From the cell containing the given text, extract its center point as (x, y) coordinate. 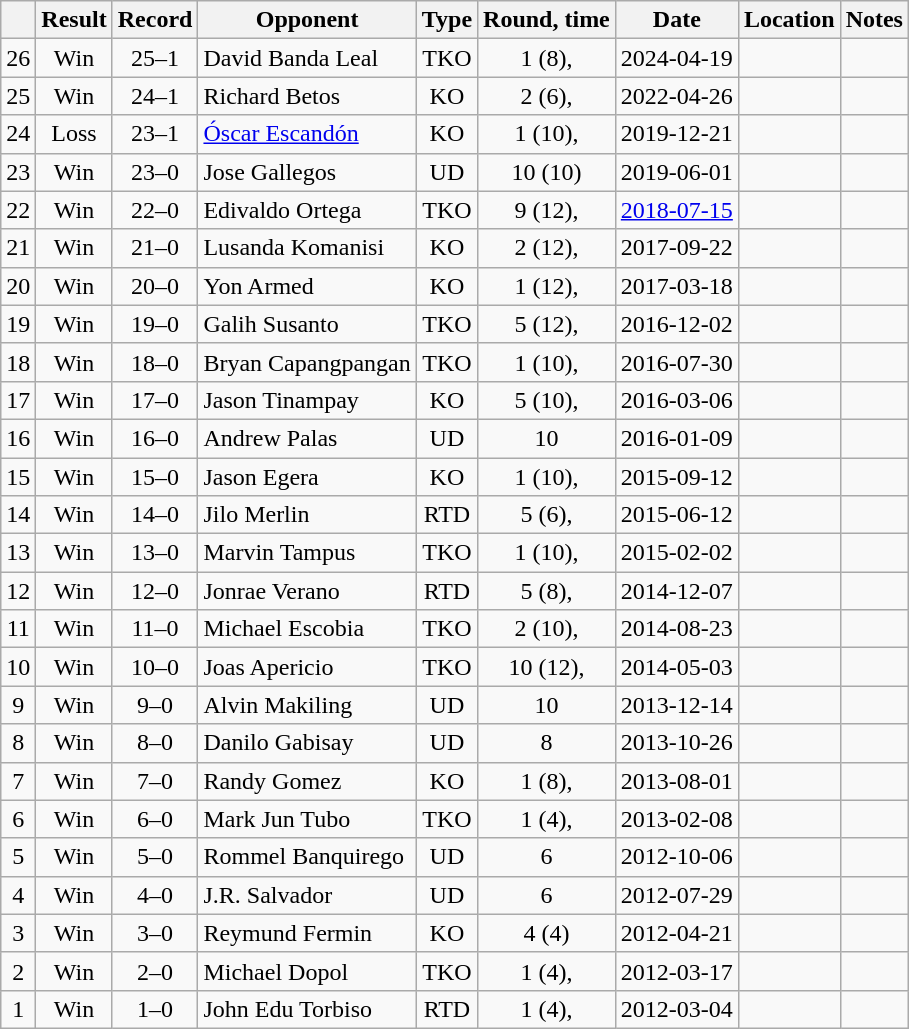
Rommel Banquirego (307, 857)
Loss (74, 134)
Jose Gallegos (307, 172)
Jason Egera (307, 477)
1–0 (155, 1009)
10 (10) (547, 172)
5 (6), (547, 515)
2019-12-21 (676, 134)
2013-08-01 (676, 781)
2016-07-30 (676, 362)
7 (18, 781)
2017-09-22 (676, 248)
19–0 (155, 324)
David Banda Leal (307, 58)
23 (18, 172)
Location (789, 20)
2–0 (155, 971)
2015-09-12 (676, 477)
2 (12), (547, 248)
2018-07-15 (676, 210)
22–0 (155, 210)
1 (12), (547, 286)
2014-08-23 (676, 629)
4 (4) (547, 933)
20 (18, 286)
15 (18, 477)
2 (18, 971)
2012-10-06 (676, 857)
Reymund Fermin (307, 933)
2024-04-19 (676, 58)
5 (10), (547, 400)
11 (18, 629)
18 (18, 362)
J.R. Salvador (307, 895)
Andrew Palas (307, 438)
5 (8), (547, 591)
5 (18, 857)
16 (18, 438)
Record (155, 20)
Marvin Tampus (307, 553)
13 (18, 553)
26 (18, 58)
6–0 (155, 819)
15–0 (155, 477)
8–0 (155, 743)
2017-03-18 (676, 286)
Randy Gomez (307, 781)
2013-12-14 (676, 705)
21 (18, 248)
19 (18, 324)
Jason Tinampay (307, 400)
12 (18, 591)
Óscar Escandón (307, 134)
Lusanda Komanisi (307, 248)
Jonrae Verano (307, 591)
Danilo Gabisay (307, 743)
2 (6), (547, 96)
25 (18, 96)
Edivaldo Ortega (307, 210)
20–0 (155, 286)
4 (18, 895)
17 (18, 400)
Mark Jun Tubo (307, 819)
12–0 (155, 591)
1 (18, 1009)
2015-02-02 (676, 553)
Galih Susanto (307, 324)
John Edu Torbiso (307, 1009)
2014-05-03 (676, 667)
Date (676, 20)
Joas Apericio (307, 667)
Michael Escobia (307, 629)
17–0 (155, 400)
18–0 (155, 362)
2012-04-21 (676, 933)
14 (18, 515)
2013-02-08 (676, 819)
Round, time (547, 20)
5–0 (155, 857)
7–0 (155, 781)
Opponent (307, 20)
2012-07-29 (676, 895)
9 (12), (547, 210)
10–0 (155, 667)
2019-06-01 (676, 172)
22 (18, 210)
11–0 (155, 629)
13–0 (155, 553)
4–0 (155, 895)
Richard Betos (307, 96)
3–0 (155, 933)
Michael Dopol (307, 971)
2016-12-02 (676, 324)
2013-10-26 (676, 743)
2016-03-06 (676, 400)
2012-03-04 (676, 1009)
2022-04-26 (676, 96)
3 (18, 933)
14–0 (155, 515)
5 (12), (547, 324)
2015-06-12 (676, 515)
21–0 (155, 248)
Jilo Merlin (307, 515)
9 (18, 705)
9–0 (155, 705)
Notes (874, 20)
2016-01-09 (676, 438)
Alvin Makiling (307, 705)
25–1 (155, 58)
Result (74, 20)
24 (18, 134)
16–0 (155, 438)
23–1 (155, 134)
10 (12), (547, 667)
24–1 (155, 96)
Yon Armed (307, 286)
2012-03-17 (676, 971)
Type (446, 20)
2 (10), (547, 629)
23–0 (155, 172)
2014-12-07 (676, 591)
Bryan Capangpangan (307, 362)
